Extract the [X, Y] coordinate from the center of the cell holding the provided text.  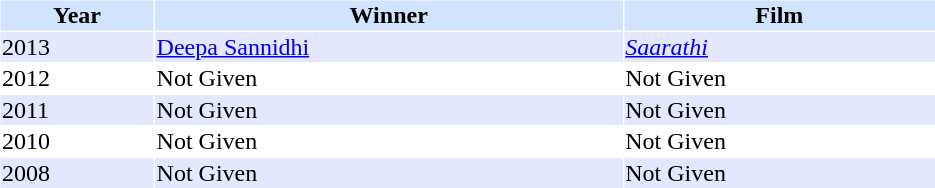
2008 [76, 173]
Deepa Sannidhi [388, 47]
Film [780, 15]
2011 [76, 110]
2010 [76, 141]
Winner [388, 15]
2012 [76, 79]
Year [76, 15]
2013 [76, 47]
Saarathi [780, 47]
